Output the (x, y) coordinate of the center of the cell containing the given text.  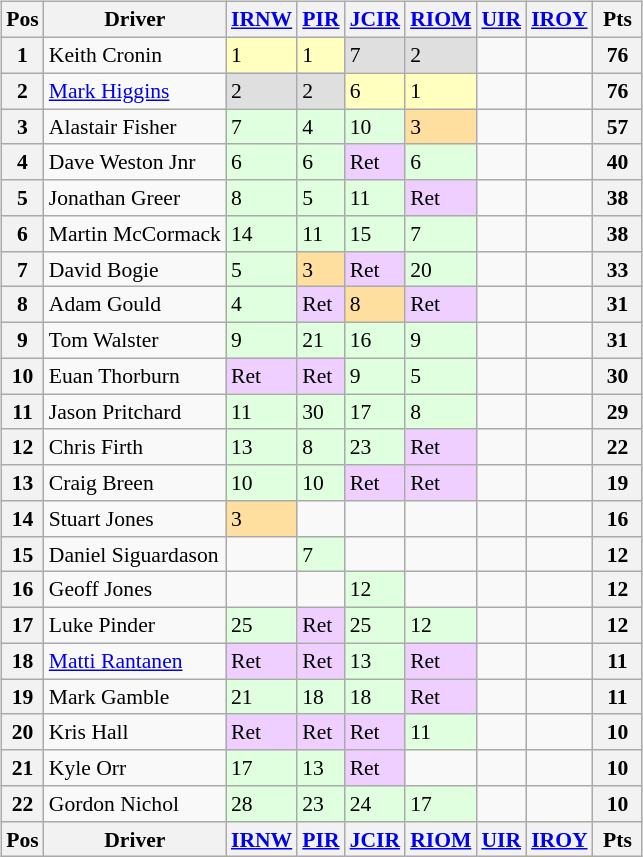
Stuart Jones (135, 519)
Gordon Nichol (135, 804)
24 (376, 804)
Dave Weston Jnr (135, 162)
33 (618, 269)
Tom Walster (135, 340)
Martin McCormack (135, 234)
Kris Hall (135, 732)
40 (618, 162)
Mark Gamble (135, 697)
Keith Cronin (135, 55)
Kyle Orr (135, 768)
Luke Pinder (135, 625)
Jason Pritchard (135, 412)
Jonathan Greer (135, 198)
28 (262, 804)
Euan Thorburn (135, 376)
Craig Breen (135, 483)
Adam Gould (135, 305)
David Bogie (135, 269)
Alastair Fisher (135, 127)
Matti Rantanen (135, 661)
Daniel Siguardason (135, 554)
29 (618, 412)
Chris Firth (135, 447)
Geoff Jones (135, 590)
57 (618, 127)
Mark Higgins (135, 91)
